Identify which cell holds the provided text, then report its [X, Y] central coordinate. 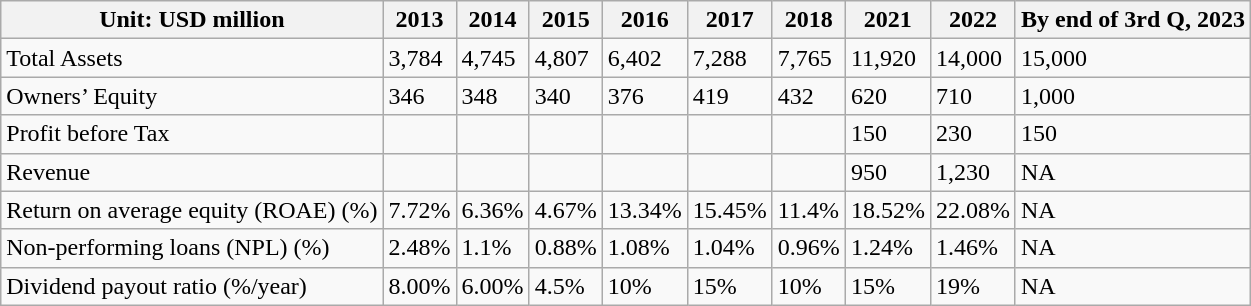
11.4% [808, 210]
2021 [888, 20]
2022 [972, 20]
3,784 [420, 58]
4,745 [492, 58]
0.96% [808, 248]
348 [492, 96]
18.52% [888, 210]
2018 [808, 20]
6,402 [644, 58]
0.88% [566, 248]
1.1% [492, 248]
1,000 [1132, 96]
376 [644, 96]
Non-performing loans (NPL) (%) [192, 248]
Owners’ Equity [192, 96]
1.04% [730, 248]
4.5% [566, 286]
15,000 [1132, 58]
7.72% [420, 210]
2017 [730, 20]
340 [566, 96]
2013 [420, 20]
346 [420, 96]
14,000 [972, 58]
1.46% [972, 248]
419 [730, 96]
4,807 [566, 58]
2016 [644, 20]
Revenue [192, 172]
1,230 [972, 172]
950 [888, 172]
2.48% [420, 248]
22.08% [972, 210]
19% [972, 286]
Dividend payout ratio (%/year) [192, 286]
13.34% [644, 210]
11,920 [888, 58]
6.00% [492, 286]
Return on average equity (ROAE) (%) [192, 210]
230 [972, 134]
Profit before Tax [192, 134]
710 [972, 96]
Total Assets [192, 58]
15.45% [730, 210]
By end of 3rd Q, 2023 [1132, 20]
2015 [566, 20]
7,765 [808, 58]
432 [808, 96]
4.67% [566, 210]
1.08% [644, 248]
8.00% [420, 286]
6.36% [492, 210]
620 [888, 96]
7,288 [730, 58]
Unit: USD million [192, 20]
1.24% [888, 248]
2014 [492, 20]
